Find where the given text appears and provide that cell's center as [X, Y] coordinate. 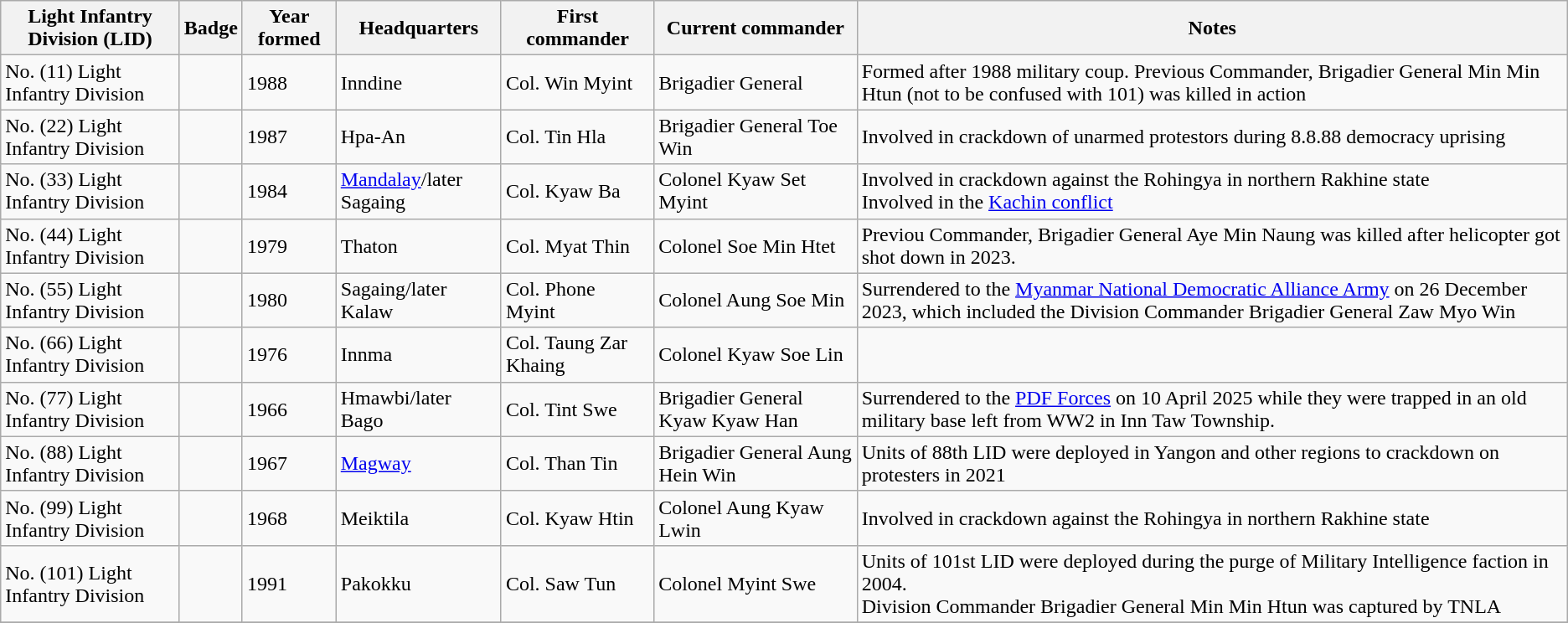
Col. Tin Hla [577, 137]
Col. Saw Tun [577, 584]
Headquarters [419, 28]
Colonel Kyaw Soe Lin [756, 355]
Col. Phone Myint [577, 300]
Light Infantry Division (LID) [90, 28]
Mandalay/later Sagaing [419, 191]
Colonel Aung Soe Min [756, 300]
1980 [289, 300]
Col. Taung Zar Khaing [577, 355]
Pakokku [419, 584]
Col. Tint Swe [577, 409]
Thaton [419, 246]
1976 [289, 355]
Colonel Aung Kyaw Lwin [756, 517]
1987 [289, 137]
Hmawbi/later Bago [419, 409]
Col. Than Tin [577, 464]
Colonel Kyaw Set Myint [756, 191]
Surrendered to the PDF Forces on 10 April 2025 while they were trapped in an old military base left from WW2 in Inn Taw Township. [1212, 409]
Units of 88th LID were deployed in Yangon and other regions to crackdown on protesters in 2021 [1212, 464]
1991 [289, 584]
Surrendered to the Myanmar National Democratic Alliance Army on 26 December 2023, which included the Division Commander Brigadier General Zaw Myo Win [1212, 300]
Brigadier General Kyaw Kyaw Han [756, 409]
No. (33) Light Infantry Division [90, 191]
No. (55) Light Infantry Division [90, 300]
Notes [1212, 28]
Colonel Soe Min Htet [756, 246]
1968 [289, 517]
Col. Kyaw Ba [577, 191]
Col. Myat Thin [577, 246]
1984 [289, 191]
Innma [419, 355]
No. (99) Light Infantry Division [90, 517]
1966 [289, 409]
No. (11) Light Infantry Division [90, 82]
No. (77) Light Infantry Division [90, 409]
Sagaing/later Kalaw [419, 300]
Brigadier General [756, 82]
Meiktila [419, 517]
Magway [419, 464]
Colonel Myint Swe [756, 584]
No. (66) Light Infantry Division [90, 355]
First commander [577, 28]
Formed after 1988 military coup. Previous Commander, Brigadier General Min Min Htun (not to be confused with 101) was killed in action [1212, 82]
1979 [289, 246]
Involved in crackdown against the Rohingya in northern Rakhine state [1212, 517]
Badge [211, 28]
Involved in crackdown of unarmed protestors during 8.8.88 democracy uprising [1212, 137]
Hpa-An [419, 137]
No. (44) Light Infantry Division [90, 246]
Col. Kyaw Htin [577, 517]
1967 [289, 464]
Brigadier General Aung Hein Win [756, 464]
Col. Win Myint [577, 82]
1988 [289, 82]
Inndine [419, 82]
Year formed [289, 28]
Brigadier General Toe Win [756, 137]
Involved in crackdown against the Rohingya in northern Rakhine stateInvolved in the Kachin conflict [1212, 191]
No. (22) Light Infantry Division [90, 137]
Previou Commander, Brigadier General Aye Min Naung was killed after helicopter got shot down in 2023. [1212, 246]
No. (88) Light Infantry Division [90, 464]
No. (101) Light Infantry Division [90, 584]
Current commander [756, 28]
